Search for the cell housing the specified text and yield its (X, Y) center coordinate. 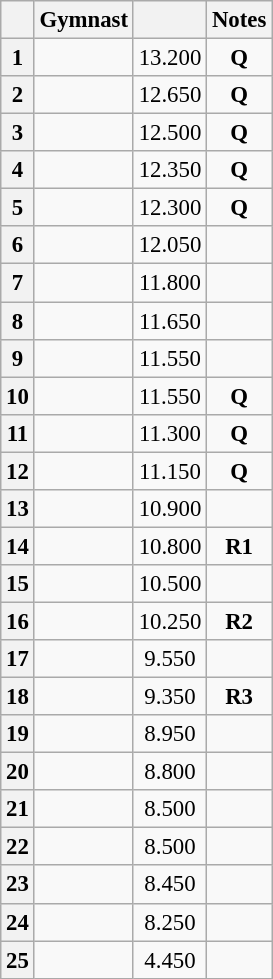
Gymnast (84, 20)
R3 (240, 697)
1 (18, 58)
8 (18, 321)
10.900 (170, 509)
8.250 (170, 922)
19 (18, 734)
3 (18, 133)
16 (18, 621)
6 (18, 245)
8.800 (170, 772)
7 (18, 283)
9.550 (170, 659)
11.300 (170, 433)
14 (18, 546)
21 (18, 809)
5 (18, 208)
2 (18, 95)
11.800 (170, 283)
R2 (240, 621)
25 (18, 960)
12.650 (170, 95)
24 (18, 922)
10.500 (170, 584)
9 (18, 358)
11.650 (170, 321)
15 (18, 584)
20 (18, 772)
18 (18, 697)
R1 (240, 546)
11 (18, 433)
11.150 (170, 471)
12.350 (170, 170)
17 (18, 659)
22 (18, 847)
4 (18, 170)
10.250 (170, 621)
12 (18, 471)
13 (18, 509)
10.800 (170, 546)
12.050 (170, 245)
9.350 (170, 697)
12.300 (170, 208)
10 (18, 396)
8.450 (170, 885)
13.200 (170, 58)
23 (18, 885)
12.500 (170, 133)
Notes (240, 20)
8.950 (170, 734)
4.450 (170, 960)
